Extract the [x, y] coordinate from the center of the cell holding the provided text.  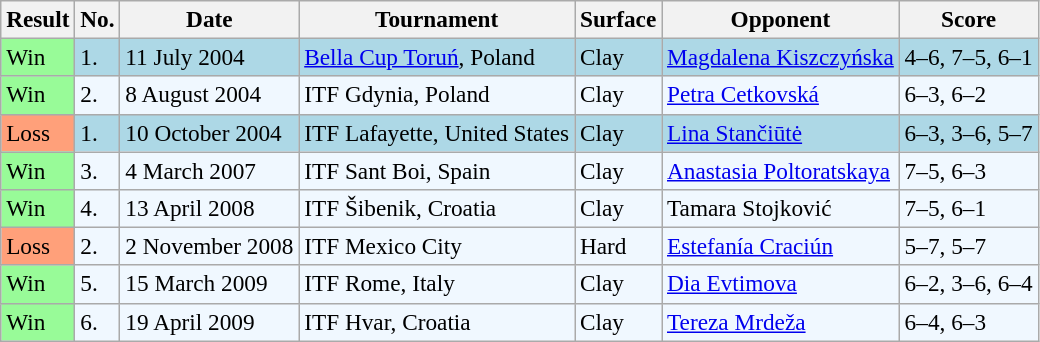
ITF Gdynia, Poland [437, 95]
Magdalena Kiszczyńska [781, 57]
6. [98, 322]
Anastasia Poltoratskaya [781, 170]
4. [98, 208]
Dia Evtimova [781, 284]
No. [98, 19]
Surface [618, 19]
Date [210, 19]
Bella Cup Toruń, Poland [437, 57]
Tereza Mrdeža [781, 322]
19 April 2009 [210, 322]
ITF Lafayette, United States [437, 133]
ITF Šibenik, Croatia [437, 208]
ITF Rome, Italy [437, 284]
5–7, 5–7 [968, 246]
10 October 2004 [210, 133]
5. [98, 284]
Tournament [437, 19]
4–6, 7–5, 6–1 [968, 57]
Hard [618, 246]
6–2, 3–6, 6–4 [968, 284]
Estefanía Craciún [781, 246]
13 April 2008 [210, 208]
7–5, 6–3 [968, 170]
15 March 2009 [210, 284]
11 July 2004 [210, 57]
6–4, 6–3 [968, 322]
Opponent [781, 19]
6–3, 6–2 [968, 95]
Result [38, 19]
2 November 2008 [210, 246]
4 March 2007 [210, 170]
6–3, 3–6, 5–7 [968, 133]
7–5, 6–1 [968, 208]
Lina Stančiūtė [781, 133]
8 August 2004 [210, 95]
Tamara Stojković [781, 208]
ITF Hvar, Croatia [437, 322]
Petra Cetkovská [781, 95]
ITF Mexico City [437, 246]
Score [968, 19]
3. [98, 170]
ITF Sant Boi, Spain [437, 170]
